Pinpoint the cell where the given text exists, returning its (X, Y) midpoint coordinate. 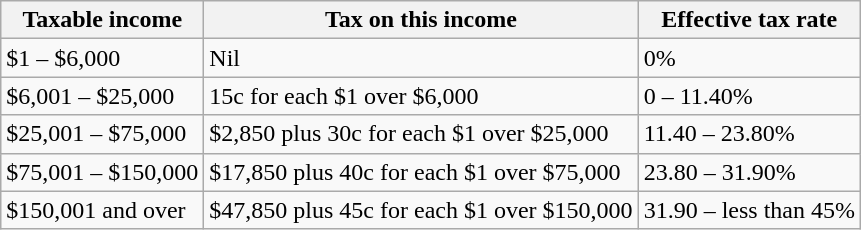
$17,850 plus 40c for each $1 over $75,000 (421, 172)
Tax on this income (421, 20)
$75,001 – $150,000 (102, 172)
$1 – $6,000 (102, 58)
0% (749, 58)
11.40 – 23.80% (749, 134)
$47,850 plus 45c for each $1 over $150,000 (421, 210)
Effective tax rate (749, 20)
$25,001 – $75,000 (102, 134)
23.80 – 31.90% (749, 172)
$150,001 and over (102, 210)
$2,850 plus 30c for each $1 over $25,000 (421, 134)
$6,001 – $25,000 (102, 96)
0 – 11.40% (749, 96)
31.90 – less than 45% (749, 210)
15c for each $1 over $6,000 (421, 96)
Taxable income (102, 20)
Nil (421, 58)
